Scan for the cell matching the given text and deliver its (x, y) coordinate at center. 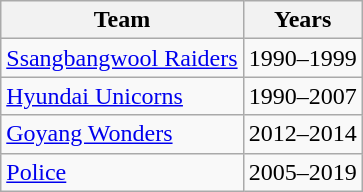
1990–1999 (302, 58)
Ssangbangwool Raiders (122, 58)
Hyundai Unicorns (122, 96)
Years (302, 20)
1990–2007 (302, 96)
Team (122, 20)
Police (122, 172)
Goyang Wonders (122, 134)
2005–2019 (302, 172)
2012–2014 (302, 134)
